Locate the cell with the specified text and output its (x, y) center coordinate. 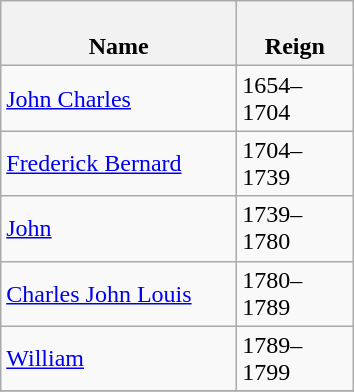
1780–1789 (295, 294)
William (119, 358)
John (119, 228)
1739–1780 (295, 228)
1654–1704 (295, 98)
1789–1799 (295, 358)
Frederick Bernard (119, 164)
Charles John Louis (119, 294)
1704–1739 (295, 164)
John Charles (119, 98)
Reign (295, 34)
Name (119, 34)
